Return (X, Y) of the center of cell containing provided text 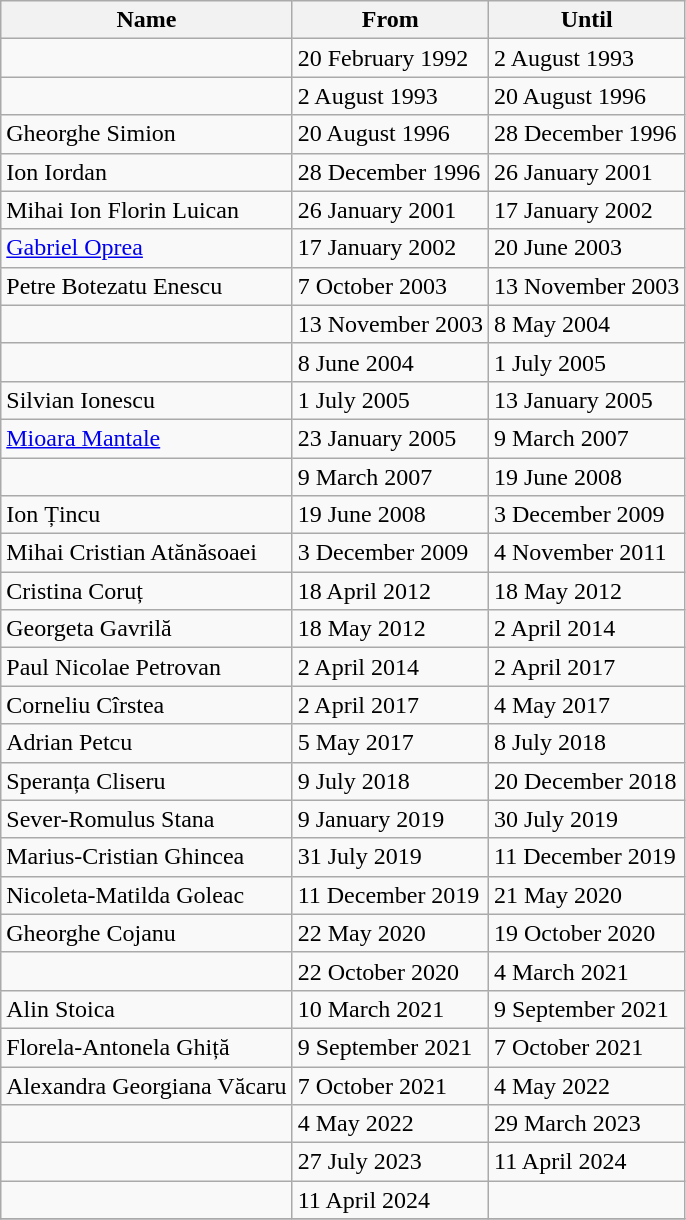
8 June 2004 (390, 362)
Silvian Ionescu (146, 400)
Georgeta Gavrilă (146, 629)
Name (146, 20)
10 March 2021 (390, 1009)
5 May 2017 (390, 743)
4 March 2021 (586, 971)
20 December 2018 (586, 781)
Petre Botezatu Enescu (146, 286)
20 February 1992 (390, 58)
21 May 2020 (586, 895)
8 July 2018 (586, 743)
29 March 2023 (586, 1124)
9 January 2019 (390, 819)
18 April 2012 (390, 591)
4 May 2017 (586, 705)
22 May 2020 (390, 933)
19 October 2020 (586, 933)
31 July 2019 (390, 857)
Speranța Cliseru (146, 781)
Marius-Cristian Ghincea (146, 857)
Mioara Mantale (146, 438)
4 November 2011 (586, 553)
Gheorghe Simion (146, 134)
Corneliu Cîrstea (146, 705)
Adrian Petcu (146, 743)
22 October 2020 (390, 971)
Mihai Ion Florin Luican (146, 210)
30 July 2019 (586, 819)
23 January 2005 (390, 438)
Until (586, 20)
Sever-Romulus Stana (146, 819)
8 May 2004 (586, 324)
Ion Iordan (146, 172)
Ion Țincu (146, 515)
From (390, 20)
13 January 2005 (586, 400)
Mihai Cristian Atănăsoaei (146, 553)
9 July 2018 (390, 781)
20 June 2003 (586, 248)
Gheorghe Cojanu (146, 933)
Gabriel Oprea (146, 248)
Cristina Coruț (146, 591)
27 July 2023 (390, 1162)
Alexandra Georgiana Văcaru (146, 1085)
Paul Nicolae Petrovan (146, 667)
Alin Stoica (146, 1009)
Nicoleta-Matilda Goleac (146, 895)
Florela-Antonela Ghiță (146, 1047)
7 October 2003 (390, 286)
